Extract the [x, y] coordinate from the center of the cell holding the provided text.  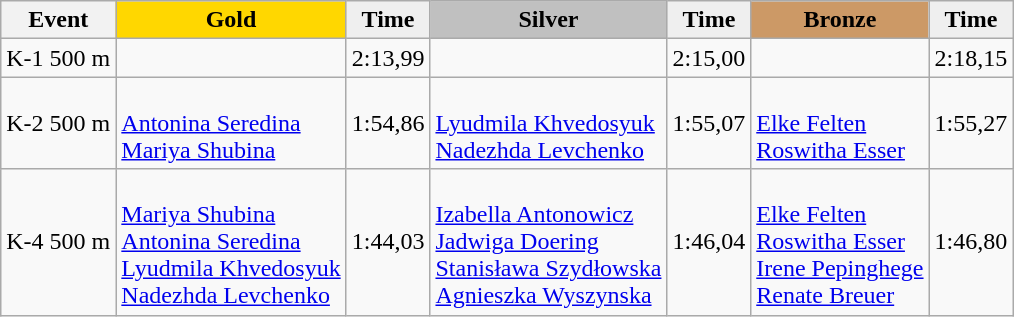
2:18,15 [971, 58]
1:46,80 [971, 242]
Elke FeltenRoswitha EsserIrene PepinghegeRenate Breuer [840, 242]
1:55,07 [709, 123]
2:13,99 [388, 58]
1:44,03 [388, 242]
Gold [231, 20]
Elke FeltenRoswitha Esser [840, 123]
K-1 500 m [58, 58]
Lyudmila KhvedosyukNadezhda Levchenko [548, 123]
K-2 500 m [58, 123]
1:54,86 [388, 123]
Mariya ShubinaAntonina SeredinaLyudmila KhvedosyukNadezhda Levchenko [231, 242]
Event [58, 20]
Izabella AntonowiczJadwiga DoeringStanisława SzydłowskaAgnieszka Wyszynska [548, 242]
1:55,27 [971, 123]
Bronze [840, 20]
2:15,00 [709, 58]
1:46,04 [709, 242]
Silver [548, 20]
Antonina SeredinaMariya Shubina [231, 123]
K-4 500 m [58, 242]
